Extract the [x, y] coordinate from the center of the cell holding the provided text.  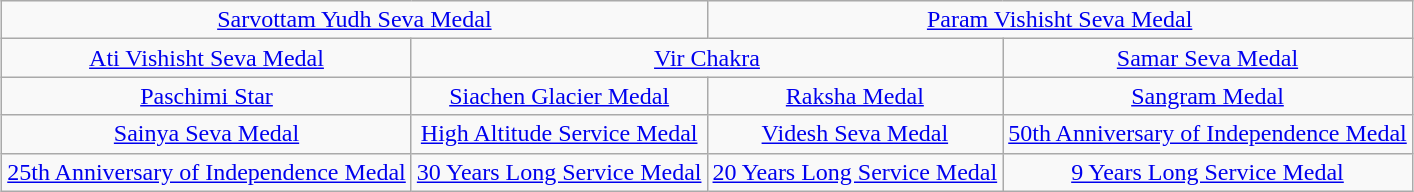
Ati Vishisht Seva Medal [207, 58]
Sarvottam Yudh Seva Medal [354, 20]
Samar Seva Medal [1208, 58]
Sangram Medal [1208, 96]
Vir Chakra [706, 58]
Sainya Seva Medal [207, 134]
Videsh Seva Medal [855, 134]
50th Anniversary of Independence Medal [1208, 134]
20 Years Long Service Medal [855, 172]
25th Anniversary of Independence Medal [207, 172]
Siachen Glacier Medal [559, 96]
Param Vishisht Seva Medal [1060, 20]
9 Years Long Service Medal [1208, 172]
Raksha Medal [855, 96]
30 Years Long Service Medal [559, 172]
Paschimi Star [207, 96]
High Altitude Service Medal [559, 134]
